Capture the cell that displays the provided text and extract its [x, y] central coordinate. 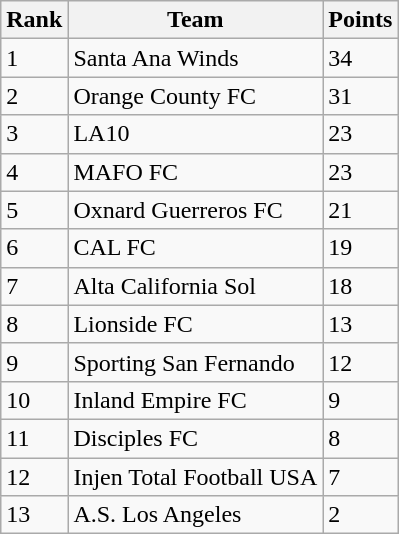
6 [34, 248]
5 [34, 210]
Santa Ana Winds [196, 58]
Oxnard Guerreros FC [196, 210]
Orange County FC [196, 96]
3 [34, 134]
31 [360, 96]
18 [360, 286]
Disciples FC [196, 438]
Alta California Sol [196, 286]
Inland Empire FC [196, 400]
11 [34, 438]
Points [360, 20]
19 [360, 248]
4 [34, 172]
Sporting San Fernando [196, 362]
A.S. Los Angeles [196, 515]
10 [34, 400]
Injen Total Football USA [196, 477]
Team [196, 20]
21 [360, 210]
Rank [34, 20]
34 [360, 58]
MAFO FC [196, 172]
CAL FC [196, 248]
1 [34, 58]
LA10 [196, 134]
Lionside FC [196, 324]
